For the text-containing cell, return its midpoint in (x, y) coordinate format. 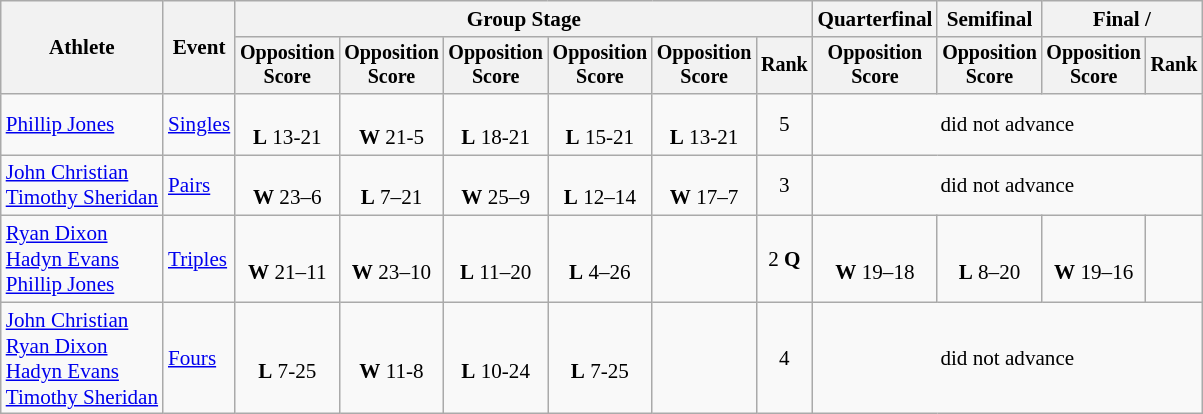
W 19–16 (1094, 259)
W 23–10 (391, 259)
W 23–6 (287, 186)
L 18-21 (496, 124)
W 21-5 (391, 124)
Final / (1122, 18)
Triples (199, 259)
Singles (199, 124)
Phillip Jones (82, 124)
3 (784, 186)
L 10-24 (496, 358)
2 Q (784, 259)
L 11–20 (496, 259)
W 11-8 (391, 358)
W 17–7 (704, 186)
5 (784, 124)
Event (199, 48)
4 (784, 358)
L 8–20 (989, 259)
Pairs (199, 186)
L 15-21 (600, 124)
L 7–21 (391, 186)
W 21–11 (287, 259)
Athlete (82, 48)
L 12–14 (600, 186)
Fours (199, 358)
John ChristianRyan DixonHadyn EvansTimothy Sheridan (82, 358)
L 4–26 (600, 259)
W 19–18 (874, 259)
Quarterfinal (874, 18)
Semifinal (989, 18)
W 25–9 (496, 186)
Group Stage (524, 18)
John ChristianTimothy Sheridan (82, 186)
Ryan DixonHadyn EvansPhillip Jones (82, 259)
